Pinpoint the cell where the given text exists, returning its (X, Y) midpoint coordinate. 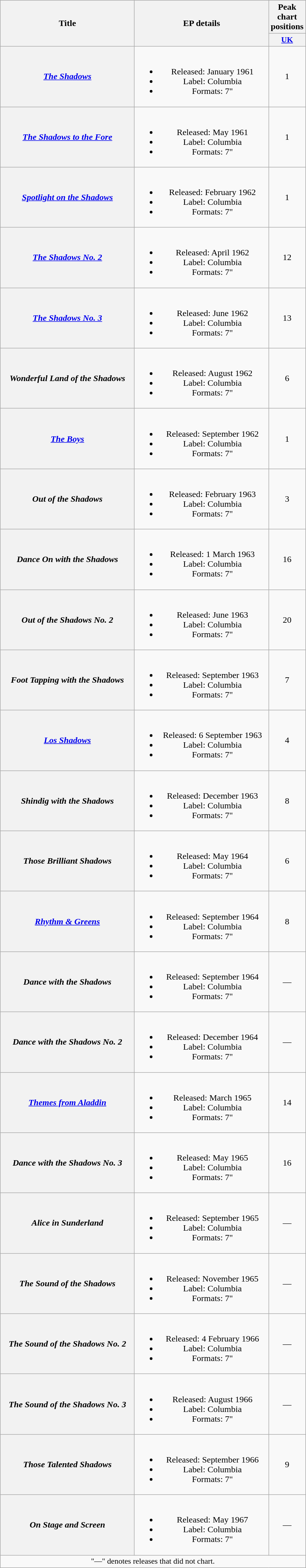
Released: August 1966Label: ColumbiaFormats: 7" (202, 1404)
13 (287, 318)
The Shadows (67, 77)
Los Shadows (67, 740)
4 (287, 740)
On Stage and Screen (67, 1525)
Released: September 1966Label: ColumbiaFormats: 7" (202, 1464)
Peak chart positions (287, 17)
Out of the Shadows (67, 499)
Released: December 1964Label: ColumbiaFormats: 7" (202, 1042)
Dance On with the Shadows (67, 559)
Released: May 1967Label: ColumbiaFormats: 7" (202, 1525)
Released: August 1962Label: ColumbiaFormats: 7" (202, 379)
The Shadows No. 2 (67, 258)
Dance with the Shadows (67, 982)
Released: April 1962Label: ColumbiaFormats: 7" (202, 258)
"—" denotes releases that did not chart. (153, 1561)
Alice in Sunderland (67, 1223)
Released: September 1963Label: ColumbiaFormats: 7" (202, 680)
3 (287, 499)
Wonderful Land of the Shadows (67, 379)
Shindig with the Shadows (67, 800)
Those Brilliant Shadows (67, 861)
Released: May 1965Label: ColumbiaFormats: 7" (202, 1163)
Dance with the Shadows No. 3 (67, 1163)
Themes from Aladdin (67, 1102)
Released: 4 February 1966Label: ColumbiaFormats: 7" (202, 1344)
The Shadows to the Fore (67, 137)
The Sound of the Shadows No. 2 (67, 1344)
Those Talented Shadows (67, 1464)
Released: May 1964Label: ColumbiaFormats: 7" (202, 861)
Out of the Shadows No. 2 (67, 620)
Spotlight on the Shadows (67, 197)
Dance with the Shadows No. 2 (67, 1042)
The Sound of the Shadows (67, 1284)
12 (287, 258)
9 (287, 1464)
The Shadows No. 3 (67, 318)
Released: June 1962Label: ColumbiaFormats: 7" (202, 318)
EP details (202, 23)
Title (67, 23)
Released: January 1961Label: ColumbiaFormats: 7" (202, 77)
The Sound of the Shadows No. 3 (67, 1404)
Released: 6 September 1963Label: ColumbiaFormats: 7" (202, 740)
Released: February 1963Label: ColumbiaFormats: 7" (202, 499)
Released: March 1965Label: ColumbiaFormats: 7" (202, 1102)
Released: June 1963Label: ColumbiaFormats: 7" (202, 620)
Released: November 1965Label: ColumbiaFormats: 7" (202, 1284)
Released: September 1965Label: ColumbiaFormats: 7" (202, 1223)
UK (287, 40)
Released: December 1963Label: ColumbiaFormats: 7" (202, 800)
14 (287, 1102)
Released: 1 March 1963Label: ColumbiaFormats: 7" (202, 559)
Foot Tapping with the Shadows (67, 680)
The Boys (67, 439)
7 (287, 680)
Released: September 1962Label: ColumbiaFormats: 7" (202, 439)
Rhythm & Greens (67, 921)
Released: February 1962Label: ColumbiaFormats: 7" (202, 197)
20 (287, 620)
Released: May 1961Label: ColumbiaFormats: 7" (202, 137)
